Determine the (x, y) coordinate at the center of the cell enclosing the given text.  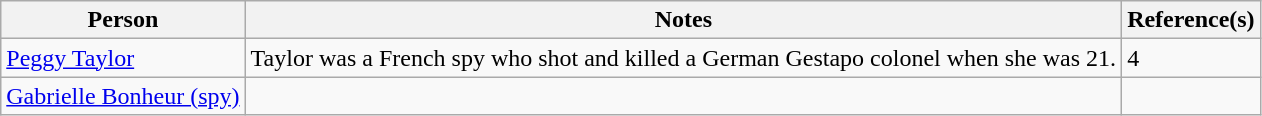
Gabrielle Bonheur (spy) (123, 96)
Reference(s) (1192, 20)
Notes (684, 20)
Person (123, 20)
Peggy Taylor (123, 58)
4 (1192, 58)
Taylor was a French spy who shot and killed a German Gestapo colonel when she was 21. (684, 58)
